Pinpoint the cell where the given text exists, returning its [X, Y] midpoint coordinate. 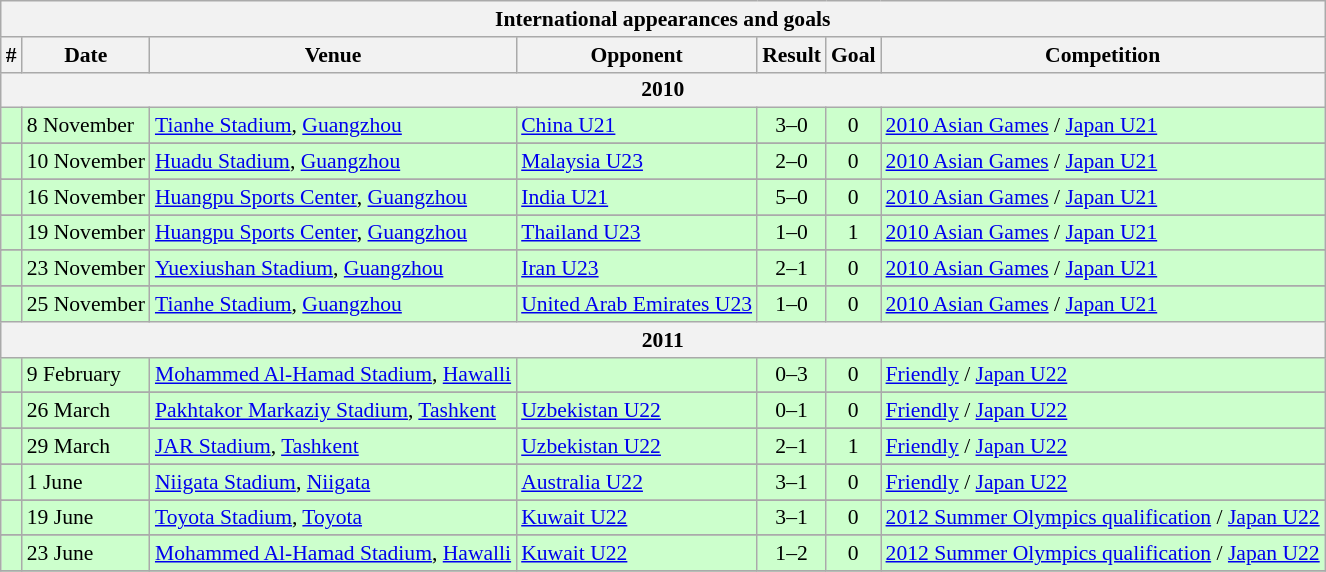
Australia U22 [636, 482]
Opponent [636, 55]
Competition [1103, 55]
9 February [86, 375]
JAR Stadium, Tashkent [333, 447]
Date [86, 55]
5–0 [792, 197]
# [12, 55]
3–0 [792, 126]
19 November [86, 233]
United Arab Emirates U23 [636, 304]
Yuexiushan Stadium, Guangzhou [333, 269]
Venue [333, 55]
10 November [86, 162]
Goal [854, 55]
Huadu Stadium, Guangzhou [333, 162]
2–0 [792, 162]
2010 [663, 90]
25 November [86, 304]
16 November [86, 197]
0–1 [792, 411]
Thailand U23 [636, 233]
0–3 [792, 375]
1 June [86, 482]
China U21 [636, 126]
International appearances and goals [663, 19]
19 June [86, 518]
Pakhtakor Markaziy Stadium, Tashkent [333, 411]
29 March [86, 447]
1–2 [792, 554]
8 November [86, 126]
23 November [86, 269]
26 March [86, 411]
23 June [86, 554]
Niigata Stadium, Niigata [333, 482]
Toyota Stadium, Toyota [333, 518]
Result [792, 55]
Malaysia U23 [636, 162]
2011 [663, 340]
Iran U23 [636, 269]
India U21 [636, 197]
